Extract the (x, y) coordinate from the center of the cell holding the provided text.  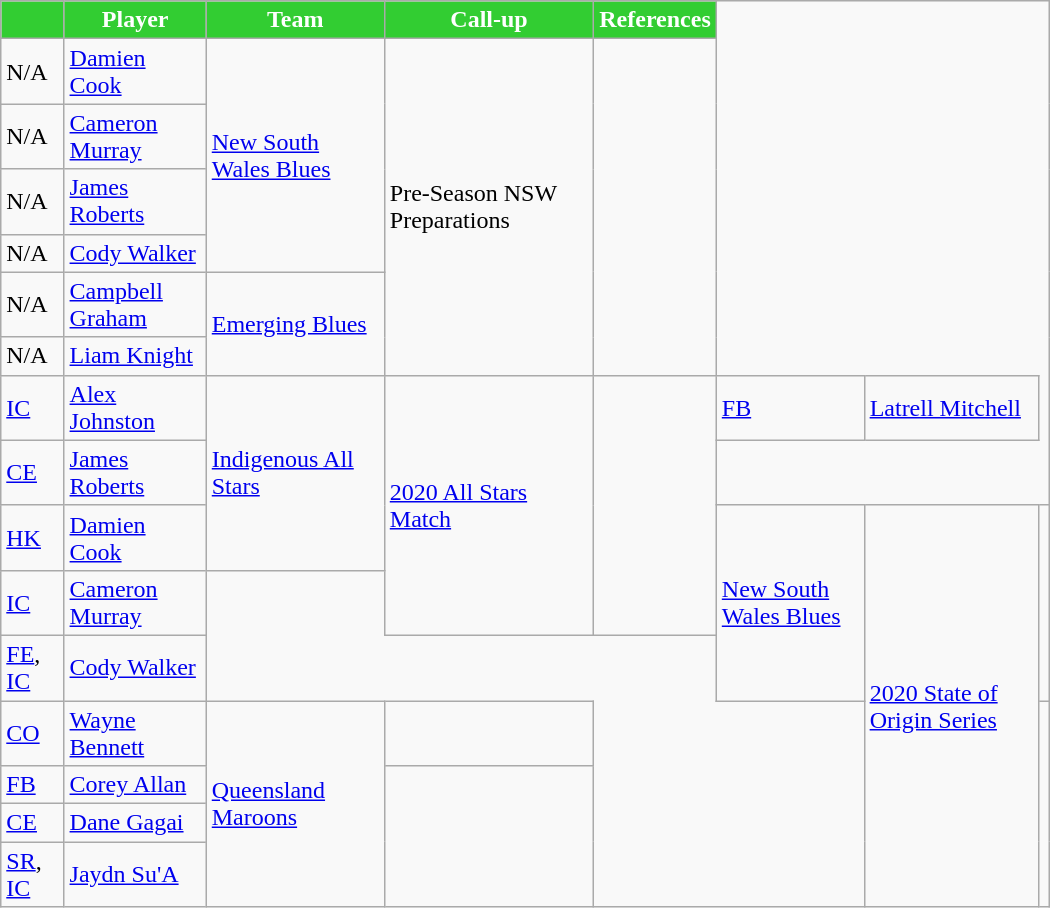
Corey Allan (135, 785)
Liam Knight (135, 356)
Emerging Blues (295, 324)
Wayne Bennett (135, 732)
Alex Johnston (135, 408)
Queensland Maroons (295, 803)
Player (135, 20)
FE, IC (32, 668)
Team (295, 20)
References (656, 20)
CO (32, 732)
HK (32, 538)
Dane Gagai (135, 823)
Call-up (488, 20)
Campbell Graham (135, 304)
2020 State of Origin Series (951, 706)
Pre-Season NSW Preparations (488, 207)
Jaydn Su'A (135, 874)
2020 All Stars Match (488, 505)
Indigenous All Stars (295, 472)
Latrell Mitchell (951, 408)
SR, IC (32, 874)
